Identify which cell holds the provided text, then report its (X, Y) central coordinate. 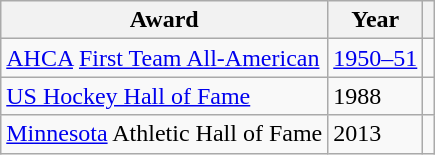
Year (376, 20)
US Hockey Hall of Fame (164, 96)
Minnesota Athletic Hall of Fame (164, 134)
Award (164, 20)
2013 (376, 134)
1950–51 (376, 58)
1988 (376, 96)
AHCA First Team All-American (164, 58)
